Determine the (x, y) coordinate at the center of the cell enclosing the given text.  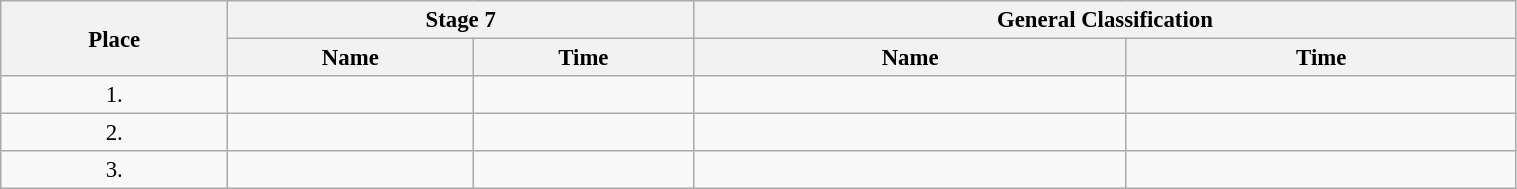
2. (114, 133)
General Classification (1105, 20)
Place (114, 38)
Stage 7 (461, 20)
1. (114, 95)
3. (114, 170)
